Determine the (X, Y) coordinate at the center of the cell enclosing the given text.  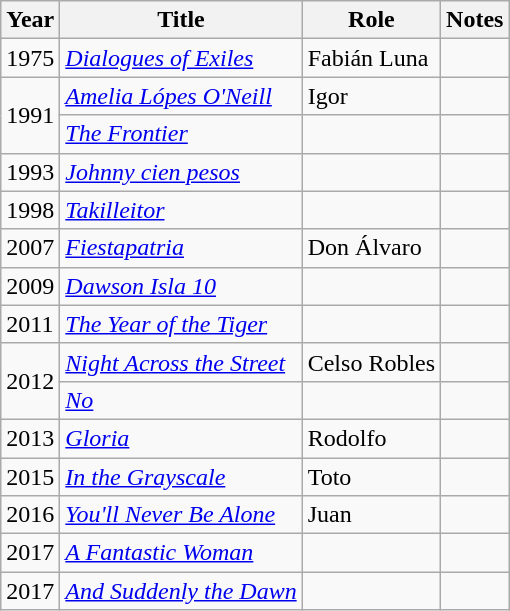
And Suddenly the Dawn (181, 591)
Night Across the Street (181, 362)
Celso Robles (371, 362)
The Frontier (181, 134)
1975 (30, 58)
A Fantastic Woman (181, 553)
1993 (30, 172)
Juan (371, 515)
You'll Never Be Alone (181, 515)
2013 (30, 438)
2012 (30, 381)
2009 (30, 286)
Fiestapatria (181, 248)
1998 (30, 210)
Johnny cien pesos (181, 172)
Role (371, 20)
Year (30, 20)
Dawson Isla 10 (181, 286)
Takilleitor (181, 210)
Gloria (181, 438)
Title (181, 20)
Amelia Lópes O'Neill (181, 96)
Fabián Luna (371, 58)
2015 (30, 477)
Igor (371, 96)
2016 (30, 515)
Dialogues of Exiles (181, 58)
Notes (475, 20)
In the Grayscale (181, 477)
2011 (30, 324)
Toto (371, 477)
Don Álvaro (371, 248)
2007 (30, 248)
Rodolfo (371, 438)
The Year of the Tiger (181, 324)
No (181, 400)
1991 (30, 115)
